For the text-containing cell, return its midpoint in (X, Y) coordinate format. 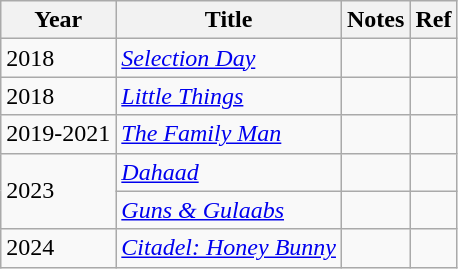
The Family Man (229, 134)
Notes (375, 20)
2023 (58, 191)
2019-2021 (58, 134)
Title (229, 20)
2024 (58, 248)
Selection Day (229, 58)
Dahaad (229, 172)
Guns & Gulaabs (229, 210)
Citadel: Honey Bunny (229, 248)
Little Things (229, 96)
Ref (434, 20)
Year (58, 20)
